Return [X, Y] of the center of cell containing provided text 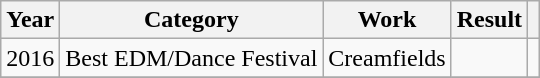
Year [30, 20]
Creamfields [387, 58]
Category [192, 20]
Best EDM/Dance Festival [192, 58]
Work [387, 20]
Result [489, 20]
2016 [30, 58]
